Search for the cell housing the specified text and yield its (x, y) center coordinate. 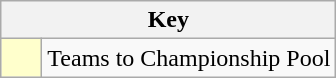
Key (168, 20)
Teams to Championship Pool (189, 58)
